Return the [x, y] coordinate for the center point of the cell that contains the specified text.  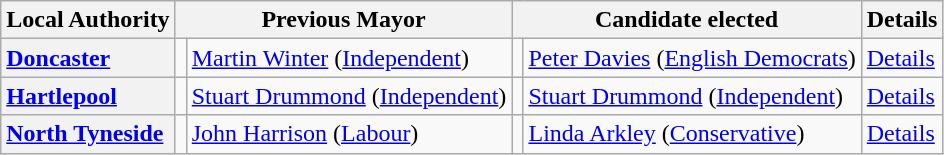
Doncaster [88, 58]
Local Authority [88, 20]
Linda Arkley (Conservative) [692, 134]
Martin Winter (Independent) [349, 58]
Previous Mayor [344, 20]
North Tyneside [88, 134]
Hartlepool [88, 96]
Peter Davies (English Democrats) [692, 58]
John Harrison (Labour) [349, 134]
Candidate elected [686, 20]
